Return [X, Y] of the center of cell containing provided text 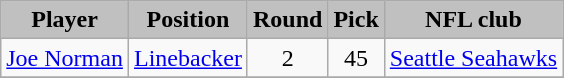
45 [356, 58]
Pick [356, 20]
Seattle Seahawks [473, 58]
Round [287, 20]
Linebacker [188, 58]
NFL club [473, 20]
Joe Norman [65, 58]
Player [65, 20]
2 [287, 58]
Position [188, 20]
